Extract the (x, y) coordinate from the center of the cell holding the provided text.  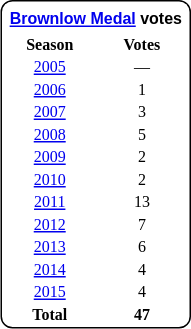
2013 (50, 247)
6 (142, 247)
2011 (50, 202)
2009 (50, 157)
2008 (50, 134)
Votes (142, 44)
13 (142, 202)
3 (142, 112)
2010 (50, 180)
2012 (50, 224)
2014 (50, 270)
2005 (50, 67)
Brownlow Medal votes (96, 18)
47 (142, 314)
Season (50, 44)
— (142, 67)
1 (142, 90)
5 (142, 134)
2006 (50, 90)
2007 (50, 112)
7 (142, 224)
2015 (50, 292)
Total (50, 314)
